Determine the [x, y] coordinate at the center of the cell enclosing the given text.  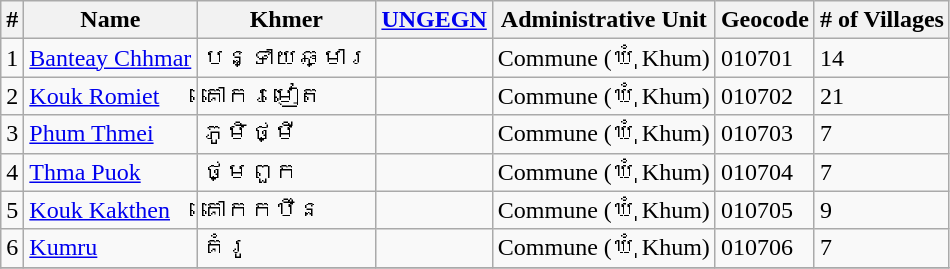
010705 [764, 210]
Kumru [110, 248]
21 [882, 96]
010701 [764, 58]
1 [12, 58]
14 [882, 58]
គំរូ [286, 248]
Banteay Chhmar [110, 58]
ថ្មពួក [286, 172]
9 [882, 210]
# of Villages [882, 20]
Geocode [764, 20]
Kouk Kakthen [110, 210]
Thma Puok [110, 172]
គោកកឋិន [286, 210]
ភូមិថ្មី [286, 134]
Kouk Romiet [110, 96]
Administrative Unit [604, 20]
3 [12, 134]
Phum Thmei [110, 134]
Khmer [286, 20]
010703 [764, 134]
Name [110, 20]
គោករមៀត [286, 96]
4 [12, 172]
5 [12, 210]
010704 [764, 172]
2 [12, 96]
6 [12, 248]
បន្ទាយឆ្មារ [286, 58]
010706 [764, 248]
# [12, 20]
010702 [764, 96]
UNGEGN [434, 20]
